Output the [X, Y] coordinate of the center of the cell containing the given text.  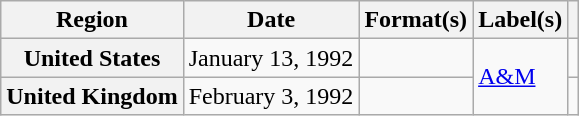
Format(s) [416, 20]
United States [92, 58]
February 3, 1992 [271, 96]
A&M [520, 77]
Region [92, 20]
Label(s) [520, 20]
United Kingdom [92, 96]
January 13, 1992 [271, 58]
Date [271, 20]
